Find where the given text appears and provide that cell's center as [X, Y] coordinate. 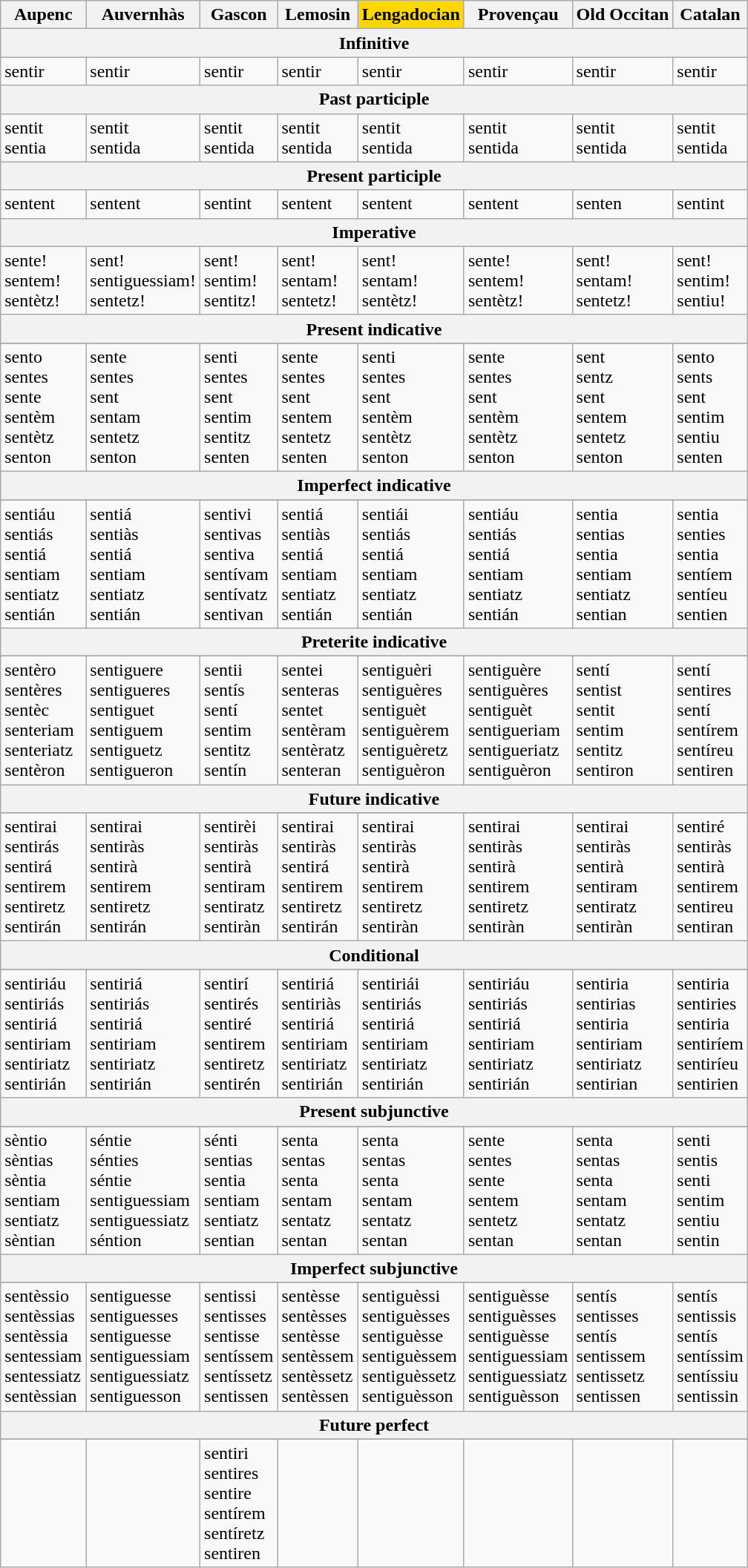
Lemosin [318, 15]
sentiguèri sentiguères sentiguèt sentiguèrem sentiguèretz sentiguèron [411, 721]
Provençau [518, 15]
sentèro sentères sentèc senteriam senteriatz sentèron [43, 721]
Present participle [374, 176]
sentirèi sentiràs sentirà sentiram sentiratz sentiràn [239, 877]
Preterite indicative [374, 642]
Future indicative [374, 799]
sent sentz sent sentem sentetz senton [623, 406]
Aupenc [43, 15]
sentirai sentiràs sentirà sentiram sentiratz sentiràn [623, 877]
sentiriá sentiriás sentiriá sentiriam sentiriatz sentirián [143, 1034]
sèntio sèntias sèntia sentiam sentiatz sèntian [43, 1190]
Imperfect subjunctive [374, 1268]
sentiri sentires sentire sentírem sentíretz sentiren [239, 1503]
Imperfect indicative [374, 485]
sentèsse sentèsses sentèsse sentèssem sentèssetz sentèssen [318, 1347]
Present subjunctive [374, 1112]
sent! sentam! sentètz! [411, 280]
sentia sentias sentia sentiam sentiatz sentian [623, 564]
sentiguère sentiguères sentiguèt sentigueriam sentigueriatz sentiguèron [518, 721]
sentiria sentirias sentiria sentiriam sentiriatz sentirian [623, 1034]
sentiguere sentigueres sentiguet sentiguem sentiguetz sentigueron [143, 721]
senti sentes sent sentim sentitz senten [239, 406]
sentísentiressentísentíremsentíreusentiren [710, 721]
sentirai sentiràs sentirà sentirem sentiretz sentirán [143, 877]
sentí sentist sentit sentim sentitz sentiron [623, 721]
sentiguèsse sentiguèsses sentiguèsse sentiguessiam sentiguessiatz sentiguèsson [518, 1347]
sentiriá sentiriàs sentiriá sentiriam sentiriatz sentirián [318, 1034]
sente sentes sent sentam sentetz senton [143, 406]
Gascon [239, 15]
sentiái sentiás sentiá sentiam sentiatz sentián [411, 564]
sénti sentias sentia sentiam sentiatz sentian [239, 1190]
sentiguèssi sentiguèsses sentiguèsse sentiguèssem sentiguèssetz sentiguèsson [411, 1347]
sentiguesse sentiguesses sentiguesse sentiguessiam sentiguessiatz sentiguesson [143, 1347]
Present indicative [374, 329]
Conditional [374, 955]
sentit sentia [43, 138]
sente sentes sente sentem sentetz sentan [518, 1190]
sentia senties sentia sentíem sentíeu sentien [710, 564]
sent! sentim! sentiu! [710, 280]
sentís sentisses sentís sentissem sentissetz sentissen [623, 1347]
séntie sénties séntie sentiguessiam sentiguessiatz séntion [143, 1190]
Past participle [374, 99]
sentèssio sentèssias sentèssia sentessiam sentessiatz sentèssian [43, 1347]
sente sentes sent sentèm sentètz senton [518, 406]
sentivi sentivas sentiva sentívam sentívatz sentivan [239, 564]
sento sentes sente sentèm sentètz senton [43, 406]
sentirí sentirés sentiré sentirem sentiretz sentirén [239, 1034]
Future perfect [374, 1425]
sent! sentiguessiam! sentetz! [143, 280]
Imperative [374, 232]
sento sents sent sentim sentiu senten [710, 406]
sent! sentim! sentitz! [239, 280]
sentissi sentisses sentisse sentíssem sentíssetz sentissen [239, 1347]
senti sentes sent sentèm sentètz senton [411, 406]
Infinitive [374, 43]
sentisentissentisentimsentiusentin [710, 1190]
Old Occitan [623, 15]
sente sentes sent sentem sentetz senten [318, 406]
sentei senteras sentet sentèram sentèratz senteran [318, 721]
sentíssentississentíssentíssimsentíssiusentissin [710, 1347]
Lengadocian [411, 15]
Catalan [710, 15]
senten [623, 204]
sentiriái sentiriás sentiriá sentiriam sentiriatz sentirián [411, 1034]
sentirésentiràssentiràsentiremsentireusentiran [710, 877]
Auvernhàs [143, 15]
sentirai sentirás sentirá sentirem sentiretz sentirán [43, 877]
sentiriasentiriessentiriasentiríemsentiríeusentirien [710, 1034]
sentirai sentiràs sentirá sentirem sentiretz sentirán [318, 877]
sentii sentís sentí sentim sentitz sentín [239, 721]
